Return the [x, y] coordinate for the center point of the cell that contains the specified text.  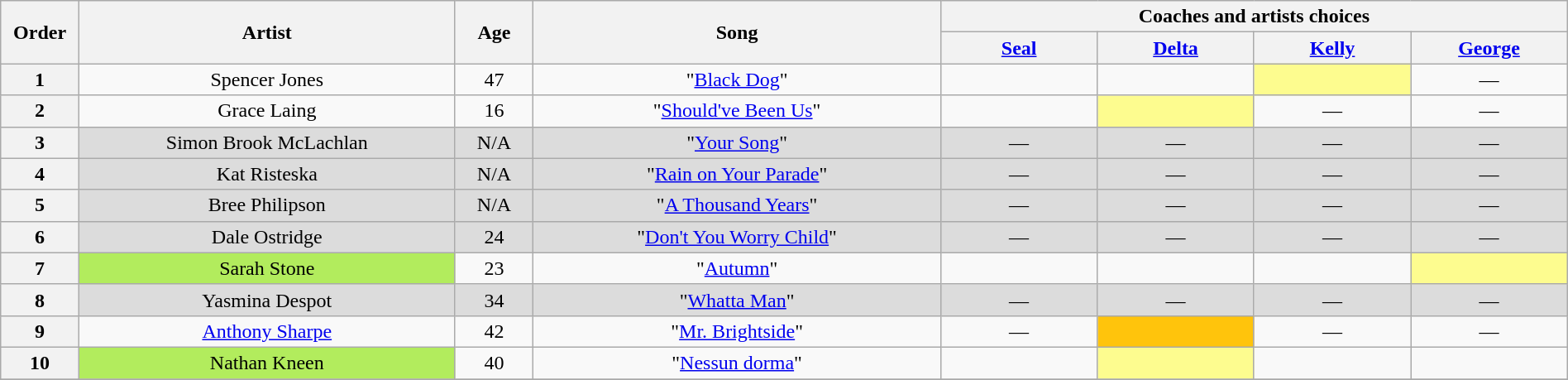
Grace Laing [266, 111]
Seal [1019, 48]
Coaches and artists choices [1254, 17]
10 [40, 363]
40 [495, 363]
6 [40, 237]
"Nessun dorma" [738, 363]
Simon Brook McLachlan [266, 142]
Order [40, 32]
16 [495, 111]
4 [40, 174]
Delta [1176, 48]
"Black Dog" [738, 79]
Spencer Jones [266, 79]
34 [495, 300]
"Don't You Worry Child" [738, 237]
Song [738, 32]
47 [495, 79]
Nathan Kneen [266, 363]
"Rain on Your Parade" [738, 174]
42 [495, 331]
7 [40, 268]
5 [40, 205]
Kelly [1331, 48]
Bree Philipson [266, 205]
"Your Song" [738, 142]
3 [40, 142]
9 [40, 331]
2 [40, 111]
George [1489, 48]
8 [40, 300]
"A Thousand Years" [738, 205]
"Autumn" [738, 268]
Artist [266, 32]
Anthony Sharpe [266, 331]
Age [495, 32]
"Whatta Man" [738, 300]
Yasmina Despot [266, 300]
Kat Risteska [266, 174]
"Mr. Brightside" [738, 331]
24 [495, 237]
Sarah Stone [266, 268]
1 [40, 79]
23 [495, 268]
Dale Ostridge [266, 237]
"Should've Been Us" [738, 111]
